Pinpoint the cell where the given text exists, returning its (x, y) midpoint coordinate. 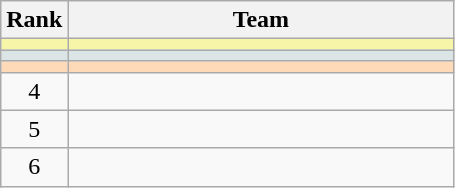
4 (34, 91)
Team (261, 20)
5 (34, 129)
6 (34, 167)
Rank (34, 20)
